Scan for the cell matching the given text and deliver its (X, Y) coordinate at center. 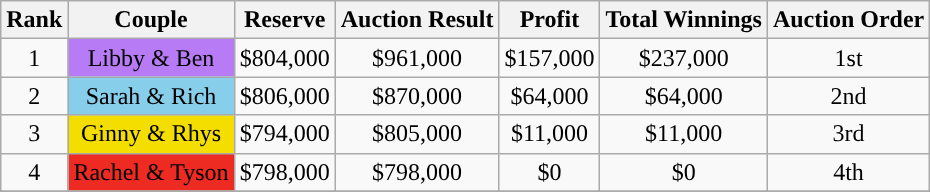
$237,000 (684, 58)
Total Winnings (684, 20)
1 (34, 58)
$870,000 (417, 96)
2 (34, 96)
3 (34, 134)
Sarah & Rich (151, 96)
1st (848, 58)
4th (848, 172)
Ginny & Rhys (151, 134)
$806,000 (284, 96)
3rd (848, 134)
4 (34, 172)
Couple (151, 20)
Reserve (284, 20)
$804,000 (284, 58)
Rank (34, 20)
Rachel & Tyson (151, 172)
$794,000 (284, 134)
$961,000 (417, 58)
Auction Result (417, 20)
$157,000 (550, 58)
$805,000 (417, 134)
Auction Order (848, 20)
2nd (848, 96)
Profit (550, 20)
Libby & Ben (151, 58)
